For the text-containing cell, return its midpoint in [X, Y] coordinate format. 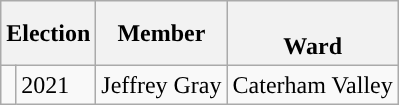
Member [162, 34]
Election [48, 34]
Caterham Valley [312, 85]
2021 [56, 85]
Ward [312, 34]
Jeffrey Gray [162, 85]
